Output the (x, y) coordinate of the center of the cell containing the given text.  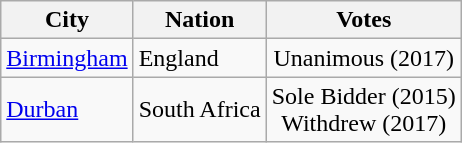
England (200, 58)
South Africa (200, 110)
Birmingham (67, 58)
Durban (67, 110)
Unanimous (2017) (364, 58)
Votes (364, 20)
City (67, 20)
Nation (200, 20)
Sole Bidder (2015)Withdrew (2017) (364, 110)
